Provide the (x, y) coordinate of the cell's center where the given text is located.  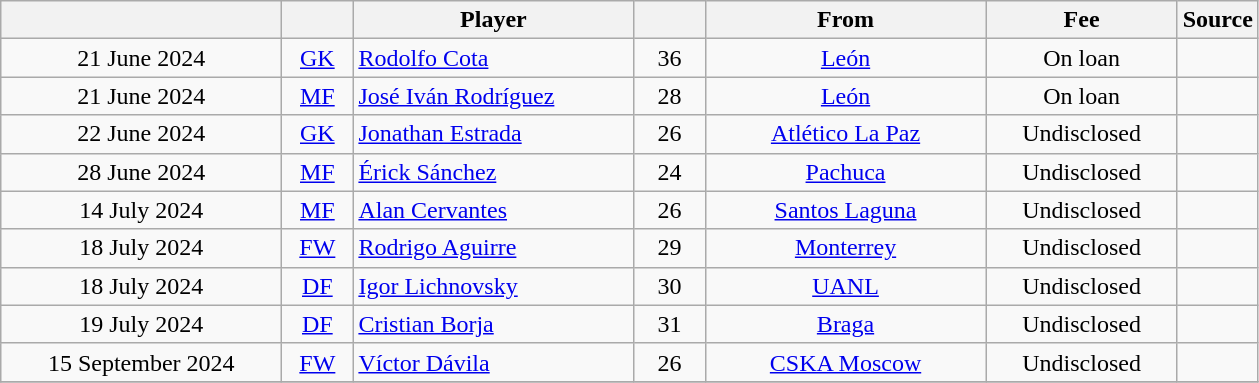
Source (1218, 20)
Víctor Dávila (494, 362)
Jonathan Estrada (494, 134)
24 (670, 172)
31 (670, 324)
Fee (1082, 20)
José Iván Rodríguez (494, 96)
28 June 2024 (142, 172)
Rodolfo Cota (494, 58)
CSKA Moscow (846, 362)
30 (670, 286)
Santos Laguna (846, 210)
29 (670, 248)
19 July 2024 (142, 324)
36 (670, 58)
Cristian Borja (494, 324)
Alan Cervantes (494, 210)
Braga (846, 324)
Igor Lichnovsky (494, 286)
14 July 2024 (142, 210)
Atlético La Paz (846, 134)
28 (670, 96)
15 September 2024 (142, 362)
Player (494, 20)
From (846, 20)
UANL (846, 286)
Monterrey (846, 248)
22 June 2024 (142, 134)
Pachuca (846, 172)
Érick Sánchez (494, 172)
Rodrigo Aguirre (494, 248)
